Capture the cell that displays the provided text and extract its [X, Y] central coordinate. 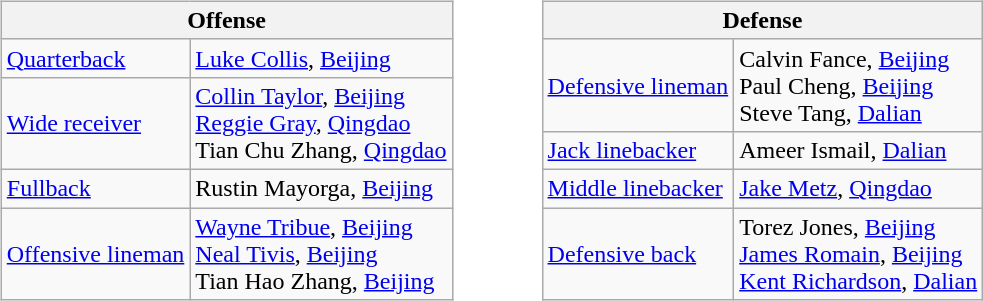
Fullback [96, 188]
Quarterback [96, 58]
Wayne Tribue, BeijingNeal Tivis, BeijingTian Hao Zhang, Beijing [321, 254]
Defense [762, 20]
Collin Taylor, BeijingReggie Gray, QingdaoTian Chu Zhang, Qingdao [321, 123]
Defensive back [638, 254]
Jack linebacker [638, 150]
Middle linebacker [638, 188]
Calvin Fance, BeijingPaul Cheng, BeijingSteve Tang, Dalian [858, 85]
Offensive lineman [96, 254]
Ameer Ismail, Dalian [858, 150]
Defensive lineman [638, 85]
Luke Collis, Beijing [321, 58]
Jake Metz, Qingdao [858, 188]
Torez Jones, BeijingJames Romain, BeijingKent Richardson, Dalian [858, 254]
Rustin Mayorga, Beijing [321, 188]
Offense [226, 20]
Wide receiver [96, 123]
